Pinpoint the cell where the given text exists, returning its (x, y) midpoint coordinate. 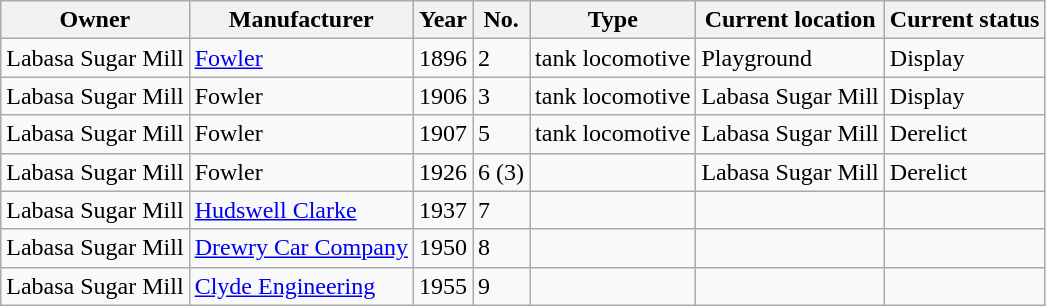
7 (502, 210)
No. (502, 20)
5 (502, 134)
8 (502, 248)
Playground (790, 58)
1950 (442, 248)
1937 (442, 210)
Owner (95, 20)
Current location (790, 20)
3 (502, 96)
1896 (442, 58)
Current status (964, 20)
Type (613, 20)
1907 (442, 134)
Manufacturer (301, 20)
Drewry Car Company (301, 248)
6 (3) (502, 172)
1906 (442, 96)
1955 (442, 286)
Hudswell Clarke (301, 210)
Year (442, 20)
Clyde Engineering (301, 286)
2 (502, 58)
9 (502, 286)
1926 (442, 172)
